Search for the cell housing the specified text and yield its [X, Y] center coordinate. 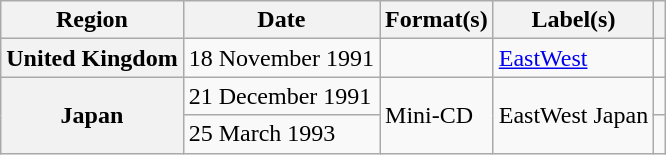
EastWest Japan [573, 115]
United Kingdom [92, 58]
Date [281, 20]
Label(s) [573, 20]
21 December 1991 [281, 96]
18 November 1991 [281, 58]
25 March 1993 [281, 134]
Format(s) [437, 20]
Region [92, 20]
EastWest [573, 58]
Japan [92, 115]
Mini-CD [437, 115]
